Return the [X, Y] coordinate for the center point of the cell that contains the specified text.  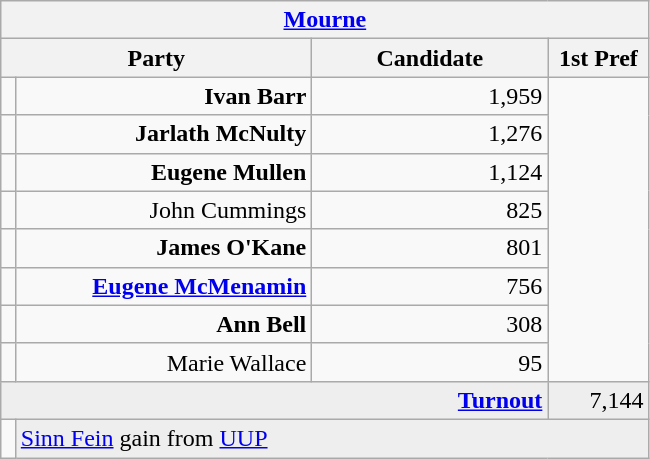
1,959 [430, 96]
7,144 [598, 400]
825 [430, 210]
Marie Wallace [164, 362]
1,276 [430, 134]
1st Pref [598, 58]
801 [430, 248]
Eugene Mullen [164, 172]
Turnout [274, 400]
Candidate [430, 58]
James O'Kane [164, 248]
Ann Bell [164, 324]
Sinn Fein gain from UUP [332, 438]
Eugene McMenamin [164, 286]
John Cummings [164, 210]
756 [430, 286]
Mourne [325, 20]
308 [430, 324]
Ivan Barr [164, 96]
1,124 [430, 172]
Jarlath McNulty [164, 134]
95 [430, 362]
Party [156, 58]
